For the text-containing cell, return its midpoint in [X, Y] coordinate format. 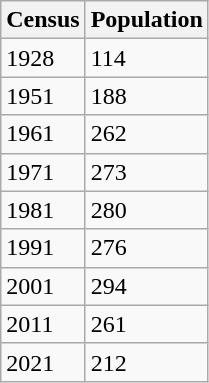
262 [146, 134]
1981 [43, 210]
276 [146, 248]
273 [146, 172]
Population [146, 20]
1928 [43, 58]
1971 [43, 172]
261 [146, 324]
2001 [43, 286]
212 [146, 362]
294 [146, 286]
188 [146, 96]
2011 [43, 324]
Census [43, 20]
280 [146, 210]
2021 [43, 362]
1961 [43, 134]
1951 [43, 96]
114 [146, 58]
1991 [43, 248]
